Find where the given text appears and provide that cell's center as (X, Y) coordinate. 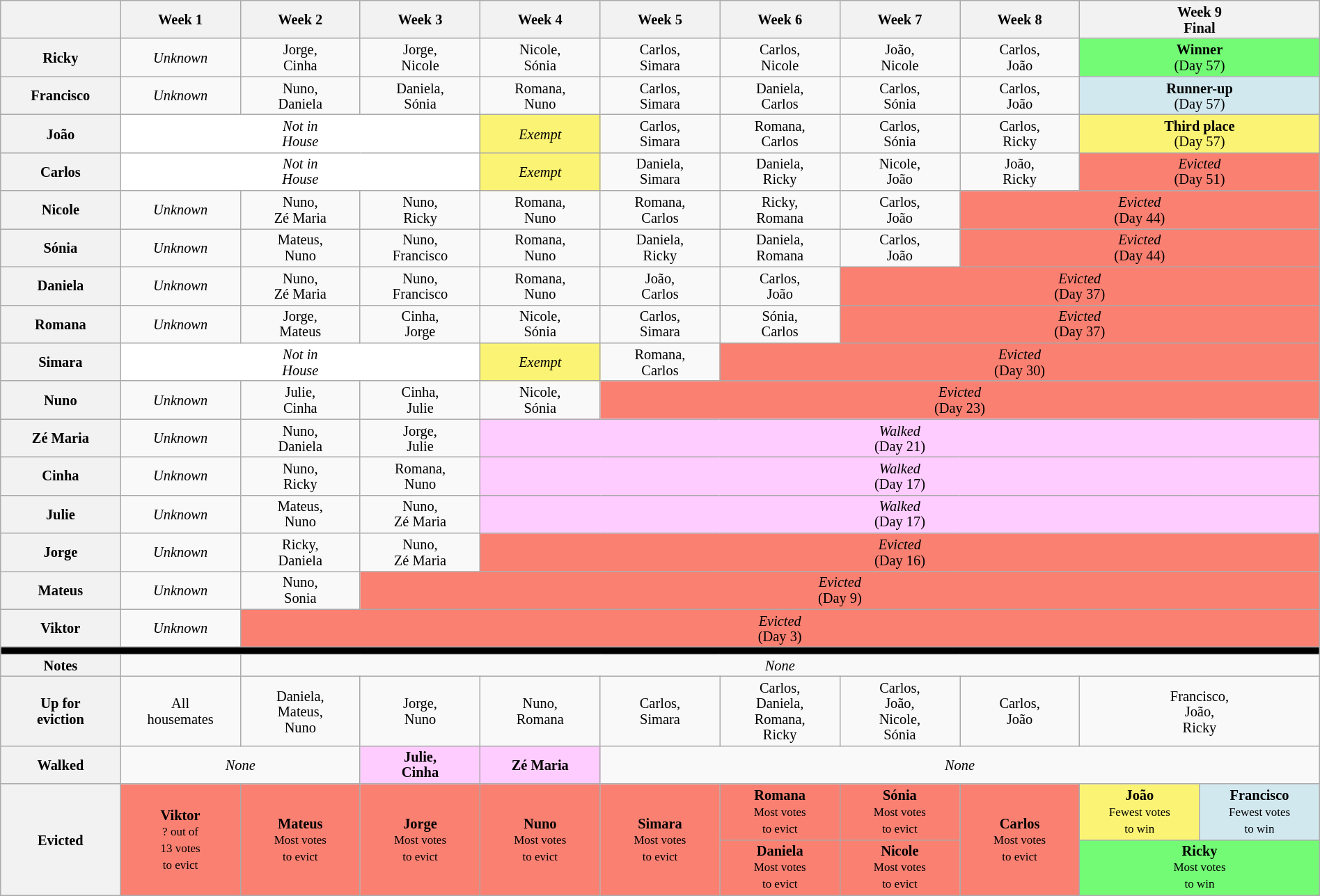
Ricky,Romana (780, 210)
Daniela,Romana (780, 248)
Jorge (61, 553)
Jorge,Julie (420, 439)
Evicted(Day 3) (780, 628)
Viktor (61, 628)
Evicted(Day 51) (1200, 171)
Daniela (61, 285)
Nicole (61, 210)
Walked(Day 21) (900, 439)
Sónia (61, 248)
Up foreviction (61, 711)
CarlosMost votesto evict (1019, 840)
Week 8 (1019, 19)
Nuno,Sonia (300, 590)
Evicted (61, 840)
Cinha,Jorge (420, 324)
NicoleMost votesto evict (899, 867)
João (61, 134)
NunoMost votesto evict (540, 840)
FranciscoFewest votesto win (1259, 812)
Ricky (61, 57)
João,Ricky (1019, 171)
JorgeMost votesto evict (420, 840)
Daniela,Mateus,Nuno (300, 711)
RickyMost votesto win (1200, 867)
Ricky,Daniela (300, 553)
Nuno (61, 400)
Jorge,Nicole (420, 57)
Third place(Day 57) (1200, 134)
Allhousemates (180, 711)
Julie (61, 514)
Viktor? out of13 votesto evict (180, 840)
Carlos,João,Nicole,Sónia (899, 711)
Francisco,João,Ricky (1200, 711)
Daniela,Simara (660, 171)
RomanaMost votesto evict (780, 812)
Simara (61, 362)
Runner-up(Day 57) (1200, 96)
Winner(Day 57) (1200, 57)
SimaraMost votesto evict (660, 840)
Francisco (61, 96)
JoãoFewest votesto win (1140, 812)
Sónia,Carlos (780, 324)
Daniela,Carlos (780, 96)
Week 2 (300, 19)
Evicted(Day 9) (840, 590)
Carlos,Daniela,Romana,Ricky (780, 711)
Week 4 (540, 19)
Jorge,Nuno (420, 711)
Mateus (61, 590)
Walked (61, 764)
Week 7 (899, 19)
Carlos,Nicole (780, 57)
Week 1 (180, 19)
SóniaMost votesto evict (899, 812)
Carlos (61, 171)
Notes (61, 665)
Romana (61, 324)
João,Nicole (899, 57)
MateusMost votesto evict (300, 840)
Evicted(Day 30) (1019, 362)
Week 5 (660, 19)
Cinha (61, 476)
Carlos,Ricky (1019, 134)
Week 3 (420, 19)
Daniela,Sónia (420, 96)
Nicole,João (899, 171)
Jorge,Mateus (300, 324)
Week 9Final (1200, 19)
João,Carlos (660, 285)
Week 6 (780, 19)
Jorge,Cinha (300, 57)
Evicted(Day 16) (900, 553)
DanielaMost votesto evict (780, 867)
Cinha,Julie (420, 400)
Evicted(Day 23) (959, 400)
Nuno,Romana (540, 711)
